Return the (x, y) coordinate for the center point of the cell that contains the specified text.  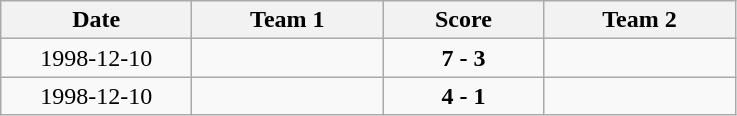
Score (464, 20)
4 - 1 (464, 96)
Team 1 (288, 20)
Team 2 (640, 20)
Date (96, 20)
7 - 3 (464, 58)
